For the text-containing cell, return its midpoint in (x, y) coordinate format. 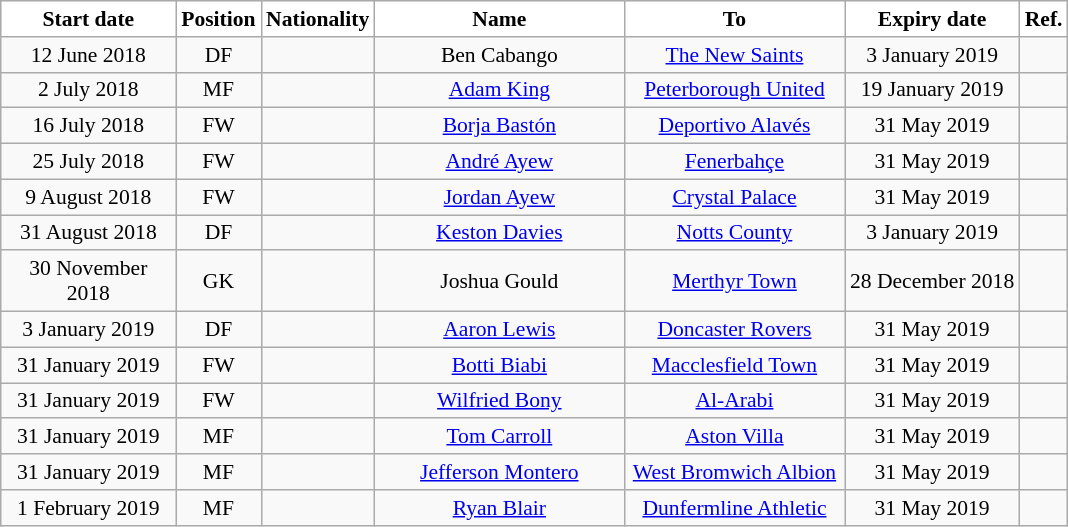
30 November 2018 (88, 282)
9 August 2018 (88, 197)
Crystal Palace (734, 197)
2 July 2018 (88, 90)
Start date (88, 19)
Wilfried Bony (499, 401)
Macclesfield Town (734, 365)
Ryan Blair (499, 508)
Nationality (318, 19)
Adam King (499, 90)
Keston Davies (499, 233)
Fenerbahçe (734, 162)
West Bromwich Albion (734, 472)
19 January 2019 (932, 90)
12 June 2018 (88, 55)
1 February 2019 (88, 508)
Doncaster Rovers (734, 330)
André Ayew (499, 162)
Tom Carroll (499, 437)
Deportivo Alavés (734, 126)
31 August 2018 (88, 233)
Position (218, 19)
Jefferson Montero (499, 472)
Joshua Gould (499, 282)
25 July 2018 (88, 162)
Aaron Lewis (499, 330)
To (734, 19)
Borja Bastón (499, 126)
Merthyr Town (734, 282)
Al-Arabi (734, 401)
GK (218, 282)
Botti Biabi (499, 365)
The New Saints (734, 55)
Peterborough United (734, 90)
Expiry date (932, 19)
Dunfermline Athletic (734, 508)
Notts County (734, 233)
28 December 2018 (932, 282)
16 July 2018 (88, 126)
Name (499, 19)
Jordan Ayew (499, 197)
Ref. (1044, 19)
Aston Villa (734, 437)
Ben Cabango (499, 55)
